Detect which cell encompasses the target text, then output its (x, y) center coordinate. 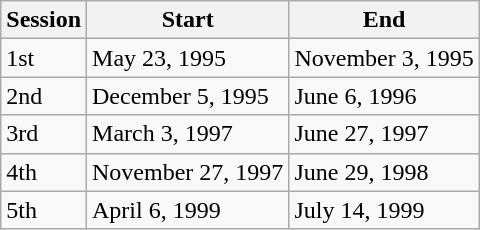
1st (44, 58)
December 5, 1995 (188, 96)
July 14, 1999 (384, 210)
2nd (44, 96)
June 29, 1998 (384, 172)
June 6, 1996 (384, 96)
4th (44, 172)
April 6, 1999 (188, 210)
June 27, 1997 (384, 134)
Start (188, 20)
End (384, 20)
5th (44, 210)
3rd (44, 134)
November 3, 1995 (384, 58)
November 27, 1997 (188, 172)
May 23, 1995 (188, 58)
March 3, 1997 (188, 134)
Session (44, 20)
